Provide the (x, y) coordinate of the cell's center where the given text is located.  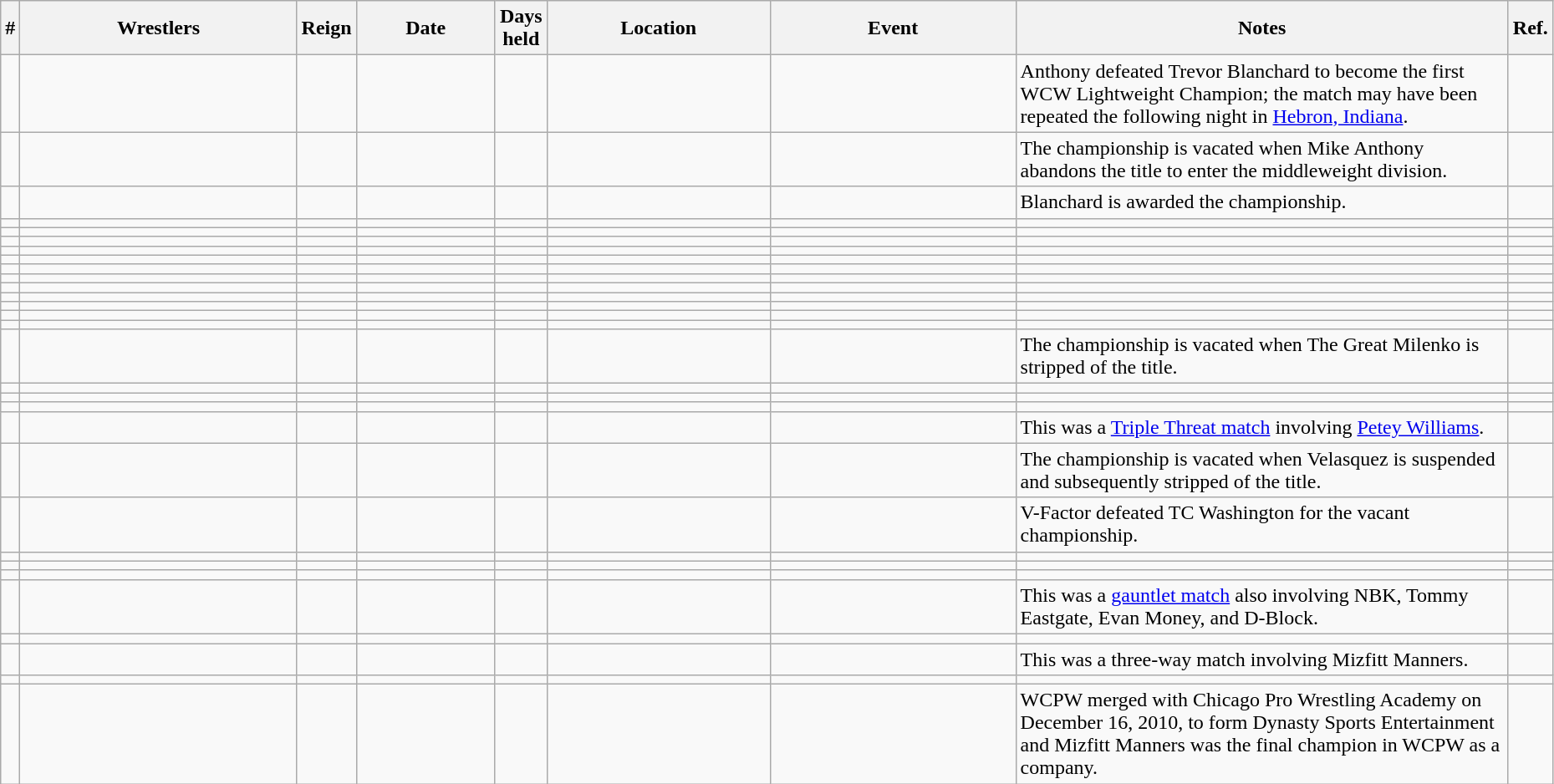
Ref. (1530, 28)
Location (659, 28)
The championship is vacated when Velasquez is suspended and subsequently stripped of the title. (1262, 470)
This was a three-way match involving Mizfitt Manners. (1262, 659)
Reign (326, 28)
Date (425, 28)
This was a Triple Threat match involving Petey Williams. (1262, 427)
The championship is vacated when Mike Anthony abandons the title to enter the middleweight division. (1262, 159)
Notes (1262, 28)
V-Factor defeated TC Washington for the vacant championship. (1262, 525)
# (10, 28)
Blanchard is awarded the championship. (1262, 202)
This was a gauntlet match also involving NBK, Tommy Eastgate, Evan Money, and D-Block. (1262, 607)
Wrestlers (159, 28)
Daysheld (521, 28)
The championship is vacated when The Great Milenko is stripped of the title. (1262, 356)
Event (893, 28)
